Locate the cell with the specified text and output its [x, y] center coordinate. 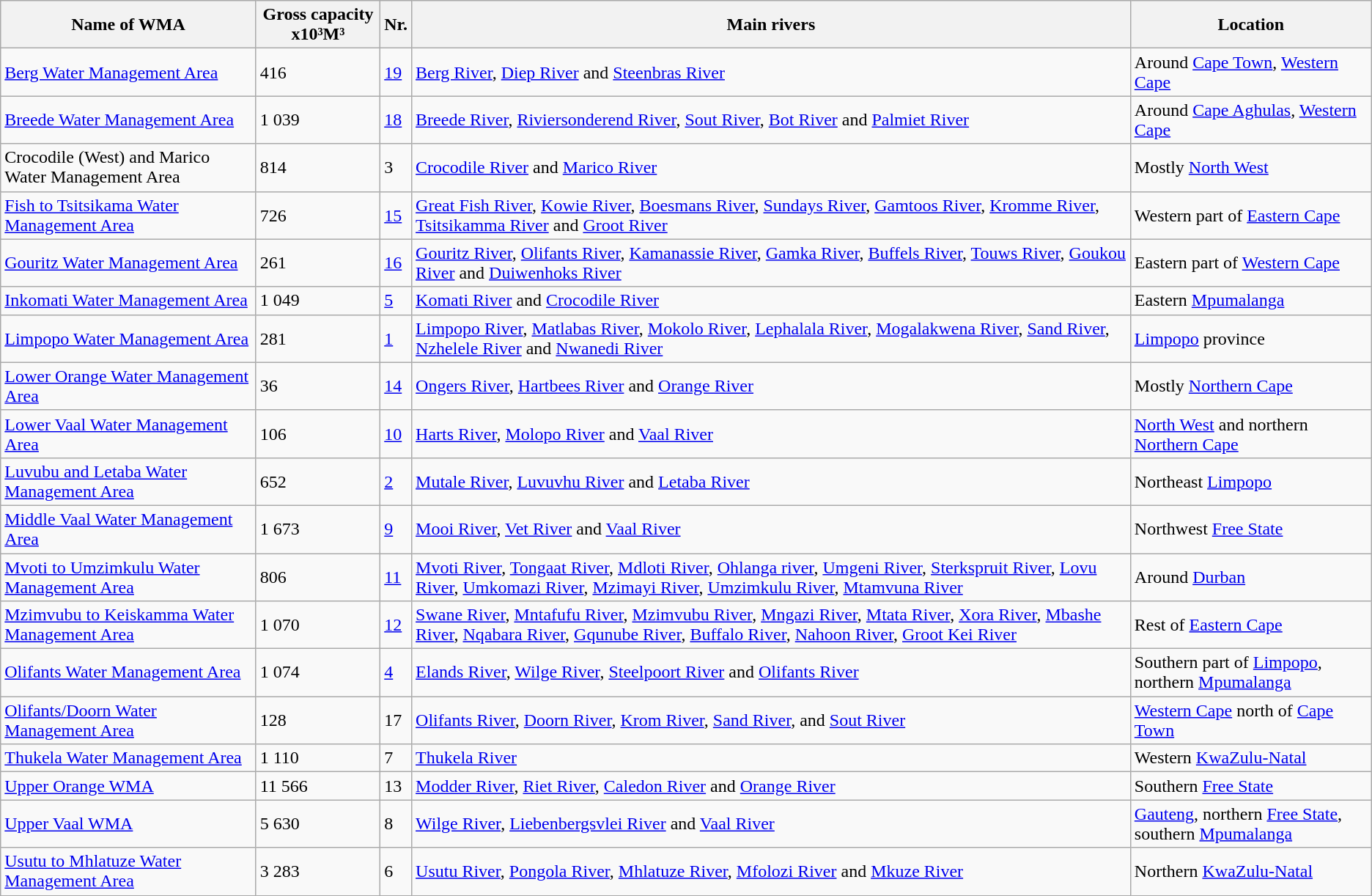
416 [318, 72]
Mooi River, Vet River and Vaal River [771, 529]
Breede Water Management Area [128, 120]
Wilge River, Liebenbergsvlei River and Vaal River [771, 824]
16 [396, 262]
Breede River, Riviersonderend River, Sout River, Bot River and Palmiet River [771, 120]
Name of WMA [128, 25]
3 [396, 167]
Crocodile (West) and Marico Water Management Area [128, 167]
11 566 [318, 786]
Gouritz Water Management Area [128, 262]
Olifants River, Doorn River, Krom River, Sand River, and Sout River [771, 720]
106 [318, 434]
Mvoti to Umzimkulu Water Management Area [128, 576]
261 [318, 262]
Inkomati Water Management Area [128, 301]
Usutu to Mhlatuze Water Management Area [128, 871]
1 110 [318, 758]
9 [396, 529]
1 074 [318, 673]
Limpopo province [1250, 339]
Berg Water Management Area [128, 72]
2 [396, 481]
3 283 [318, 871]
13 [396, 786]
11 [396, 576]
Around Cape Aghulas, Western Cape [1250, 120]
18 [396, 120]
Thukela River [771, 758]
Gross capacity x10³M³ [318, 25]
Lower Orange Water Management Area [128, 386]
Northern KwaZulu-Natal [1250, 871]
Middle Vaal Water Management Area [128, 529]
Nr. [396, 25]
Harts River, Molopo River and Vaal River [771, 434]
Usutu River, Pongola River, Mhlatuze River, Mfolozi River and Mkuze River [771, 871]
Gauteng, northern Free State, southern Mpumalanga [1250, 824]
Thukela Water Management Area [128, 758]
Olifants/Doorn Water Management Area [128, 720]
Ongers River, Hartbees River and Orange River [771, 386]
Modder River, Riet River, Caledon River and Orange River [771, 786]
14 [396, 386]
Berg River, Diep River and Steenbras River [771, 72]
Elands River, Wilge River, Steelpoort River and Olifants River [771, 673]
4 [396, 673]
Northeast Limpopo [1250, 481]
Around Cape Town, Western Cape [1250, 72]
Eastern Mpumalanga [1250, 301]
Southern part of Limpopo, northern Mpumalanga [1250, 673]
36 [318, 386]
17 [396, 720]
Rest of Eastern Cape [1250, 625]
Mutale River, Luvuvhu River and Letaba River [771, 481]
Western Cape north of Cape Town [1250, 720]
Mostly Northern Cape [1250, 386]
Eastern part of Western Cape [1250, 262]
8 [396, 824]
Location [1250, 25]
1 070 [318, 625]
Great Fish River, Kowie River, Boesmans River, Sundays River, Gamtoos River, Kromme River, Tsitsikamma River and Groot River [771, 216]
Upper Vaal WMA [128, 824]
Around Durban [1250, 576]
Olifants Water Management Area [128, 673]
5 630 [318, 824]
Western part of Eastern Cape [1250, 216]
Lower Vaal Water Management Area [128, 434]
Gouritz River, Olifants River, Kamanassie River, Gamka River, Buffels River, Touws River, Goukou River and Duiwenhoks River [771, 262]
Northwest Free State [1250, 529]
North West and northern Northern Cape [1250, 434]
7 [396, 758]
Mostly North West [1250, 167]
814 [318, 167]
Southern Free State [1250, 786]
Komati River and Crocodile River [771, 301]
1 049 [318, 301]
1 [396, 339]
Main rivers [771, 25]
Crocodile River and Marico River [771, 167]
Limpopo River, Matlabas River, Mokolo River, Lephalala River, Mogalakwena River, Sand River, Nzhelele River and Nwanedi River [771, 339]
1 673 [318, 529]
15 [396, 216]
1 039 [318, 120]
Mzimvubu to Keiskamma Water Management Area [128, 625]
652 [318, 481]
Luvubu and Letaba Water Management Area [128, 481]
Western KwaZulu-Natal [1250, 758]
806 [318, 576]
12 [396, 625]
10 [396, 434]
5 [396, 301]
726 [318, 216]
19 [396, 72]
128 [318, 720]
Limpopo Water Management Area [128, 339]
Upper Orange WMA [128, 786]
281 [318, 339]
6 [396, 871]
Fish to Tsitsikama Water Management Area [128, 216]
